Return the (X, Y) coordinate for the center point of the cell that contains the specified text.  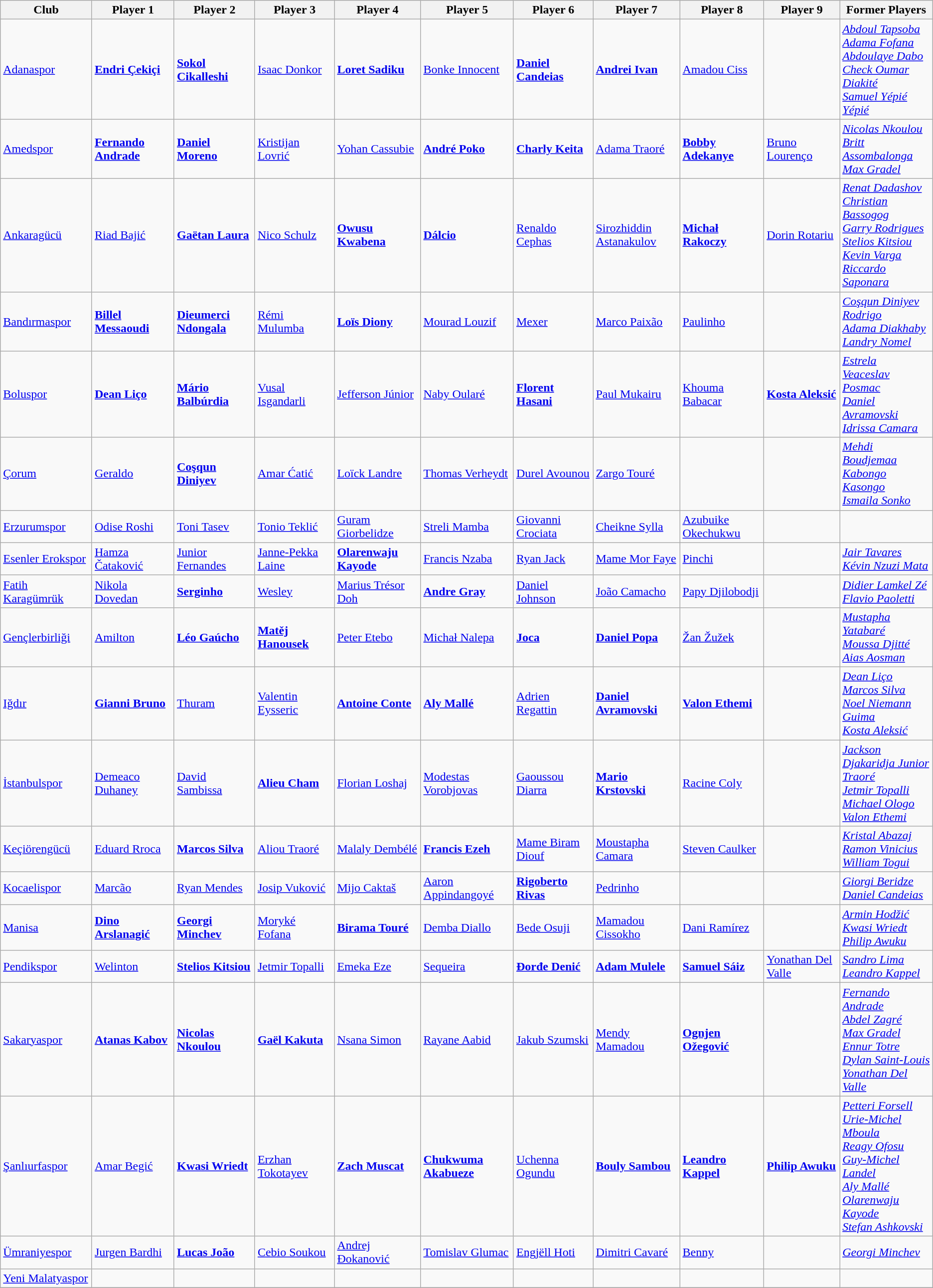
Player 1 (133, 10)
Racine Coly (722, 783)
Valentin Eysseric (294, 703)
Aliou Traoré (294, 849)
Stelios Kitsiou (214, 966)
Jefferson Júnior (378, 394)
Player 6 (553, 10)
Florian Loshaj (378, 783)
Birama Touré (378, 927)
Serginho (214, 591)
Junior Fernandes (214, 558)
Rémi Mulumba (294, 321)
Marcos Silva (214, 849)
Dino Arslanagić (133, 927)
Player 8 (722, 10)
Abdoul Tapsoba Adama Fofana Abdoulaye Dabo Check Oumar Diakité Samuel Yépié Yépié (886, 69)
Alieu Cham (294, 783)
Yohan Cassubie (378, 149)
Valon Ethemi (722, 703)
Marco Paixão (636, 321)
Welinton (133, 966)
Dimitri Cavaré (636, 1253)
Mijo Caktaš (378, 889)
Aaron Appindangoyé (467, 889)
Michał Rakoczy (722, 235)
Petteri Forsell Urie-Michel Mboula Reagy Ofosu Guy-Michel Landel Aly Mallé Olarenwaju Kayode Stefan Ashkovski (886, 1166)
Erzhan Tokotayev (294, 1166)
Dean Liço Marcos Silva Noel Niemann Guima Kosta Aleksić (886, 703)
Amadou Ciss (722, 69)
Pinchi (722, 558)
Pendikspor (46, 966)
Endri Çekiçi (133, 69)
Andrej Đokanović (378, 1253)
Nsana Simon (378, 1039)
Daniel Candeias (553, 69)
Ryan Mendes (214, 889)
Daniel Johnson (553, 591)
Jakub Szumski (553, 1039)
Player 7 (636, 10)
Loïck Landre (378, 474)
Gaël Kakuta (294, 1039)
Léo Gaúcho (214, 637)
Paulinho (722, 321)
Charly Keita (553, 149)
Jair Tavares Kévin Nzuzi Mata (886, 558)
Leandro Kappel (722, 1166)
Yonathan Del Valle (802, 966)
Demeaco Duhaney (133, 783)
Nicolas Nkoulou (214, 1039)
Sirozhiddin Astanakulov (636, 235)
Nikola Dovedan (133, 591)
Estrela Veaceslav Posmac Daniel Avramovski Idrissa Camara (886, 394)
Adanaspor (46, 69)
Sokol Cikalleshi (214, 69)
Paul Mukairu (636, 394)
Renaldo Cephas (553, 235)
Tonio Teklić (294, 527)
Ryan Jack (553, 558)
Francis Nzaba (467, 558)
Geraldo (133, 474)
Toni Tasev (214, 527)
Isaac Donkor (294, 69)
Tomislav Glumac (467, 1253)
Pedrinho (636, 889)
Gianni Bruno (133, 703)
Steven Caulker (722, 849)
Vusal Isgandarli (294, 394)
Fernando Andrade (133, 149)
Player 2 (214, 10)
Riad Bajić (133, 235)
Bruno Lourenço (802, 149)
Bandırmaspor (46, 321)
Nico Schulz (294, 235)
Moustapha Camara (636, 849)
Jurgen Bardhi (133, 1253)
Jetmir Topalli (294, 966)
Matěj Hanousek (294, 637)
Modestas Vorobjovas (467, 783)
Kocaelispor (46, 889)
Ümraniyespor (46, 1253)
Marius Trésor Doh (378, 591)
Player 3 (294, 10)
Çorum (46, 474)
Odise Roshi (133, 527)
Nicolas Nkoulou Britt Assombalonga Max Gradel (886, 149)
Mame Biram Diouf (553, 849)
Joca (553, 637)
Cheikne Sylla (636, 527)
Malaly Dembélé (378, 849)
Amar Ćatić (294, 474)
Kwasi Wriedt (214, 1166)
Gaëtan Laura (214, 235)
Rayane Aabid (467, 1039)
Sequeira (467, 966)
Armin Hodžić Kwasi Wriedt Philip Awuku (886, 927)
Sakaryaspor (46, 1039)
Azubuike Okechukwu (722, 527)
Bonke Innocent (467, 69)
Đorđe Denić (553, 966)
Mendy Mamadou (636, 1039)
Cebio Soukou (294, 1253)
Mamadou Cissokho (636, 927)
Atanas Kabov (133, 1039)
Engjëll Hoti (553, 1253)
Peter Etebo (378, 637)
Amedspor (46, 149)
Thuram (214, 703)
Player 5 (467, 10)
Chukwuma Akabueze (467, 1166)
Adrien Regattin (553, 703)
Guram Giorbelidze (378, 527)
Bouly Sambou (636, 1166)
Bobby Adekanye (722, 149)
Iğdır (46, 703)
Fatih Karagümrük (46, 591)
Giorgi Beridze Daniel Candeias (886, 889)
David Sambissa (214, 783)
Dálcio (467, 235)
Didier Lamkel Zé Flavio Paoletti (886, 591)
Player 4 (378, 10)
Coşqun Diniyev (214, 474)
Keçiörengücü (46, 849)
Florent Hasani (553, 394)
İstanbulspor (46, 783)
Gençlerbirliği (46, 637)
Eduard Rroca (133, 849)
Benny (722, 1253)
Aly Mallé (467, 703)
Amar Begić (133, 1166)
Wesley (294, 591)
Dean Liço (133, 394)
Daniel Avramovski (636, 703)
Rigoberto Rivas (553, 889)
Kristijan Lovrić (294, 149)
Hamza Čataković (133, 558)
Papy Djilobodji (722, 591)
Andrei Ivan (636, 69)
Esenler Erokspor (46, 558)
Manisa (46, 927)
Mustapha Yatabaré Moussa Djitté Aias Aosman (886, 637)
Andre Gray (467, 591)
Jackson Djakaridja Junior Traoré Jetmir Topalli Michael Ologo Valon Ethemi (886, 783)
Fernando Andrade Abdel Zagré Max Gradel Ennur Totre Dylan Saint-Louis Yonathan Del Valle (886, 1039)
Gaoussou Diarra (553, 783)
André Poko (467, 149)
Loret Sadiku (378, 69)
Philip Awuku (802, 1166)
Zargo Touré (636, 474)
Mario Krstovski (636, 783)
Demba Diallo (467, 927)
Emeka Eze (378, 966)
Club (46, 10)
Uchenna Ogundu (553, 1166)
Josip Vuković (294, 889)
Coşqun Diniyev Rodrigo Adama Diakhaby Landry Nomel (886, 321)
Antoine Conte (378, 703)
Amilton (133, 637)
Erzurumspor (46, 527)
Moryké Fofana (294, 927)
Renat Dadashov Christian Bassogog Garry Rodrigues Stelios Kitsiou Kevin Varga Riccardo Saponara (886, 235)
Ognjen Ožegović (722, 1039)
Bede Osuji (553, 927)
Naby Oularé (467, 394)
Daniel Moreno (214, 149)
Ankaragücü (46, 235)
Dieumerci Ndongala (214, 321)
Mame Mor Faye (636, 558)
Loïs Diony (378, 321)
Billel Messaoudi (133, 321)
Zach Muscat (378, 1166)
Mourad Louzif (467, 321)
Kosta Aleksić (802, 394)
Durel Avounou (553, 474)
Janne-Pekka Laine (294, 558)
Samuel Sáiz (722, 966)
Francis Ezeh (467, 849)
Michał Nalepa (467, 637)
Streli Mamba (467, 527)
Lucas João (214, 1253)
Khouma Babacar (722, 394)
Former Players (886, 10)
Sandro Lima Leandro Kappel (886, 966)
Daniel Popa (636, 637)
Şanlıurfaspor (46, 1166)
Adam Mulele (636, 966)
Mexer (553, 321)
Owusu Kwabena (378, 235)
Žan Žužek (722, 637)
Adama Traoré (636, 149)
Marcão (133, 889)
Boluspor (46, 394)
Dorin Rotariu (802, 235)
Thomas Verheydt (467, 474)
Giovanni Crociata (553, 527)
Mário Balbúrdia (214, 394)
Kristal Abazaj Ramon Vinicius William Togui (886, 849)
Dani Ramírez (722, 927)
Olarenwaju Kayode (378, 558)
Yeni Malatyaspor (46, 1278)
Player 9 (802, 10)
Mehdi Boudjemaa Kabongo Kasongo Ismaila Sonko (886, 474)
João Camacho (636, 591)
